Search for the cell housing the specified text and yield its [x, y] center coordinate. 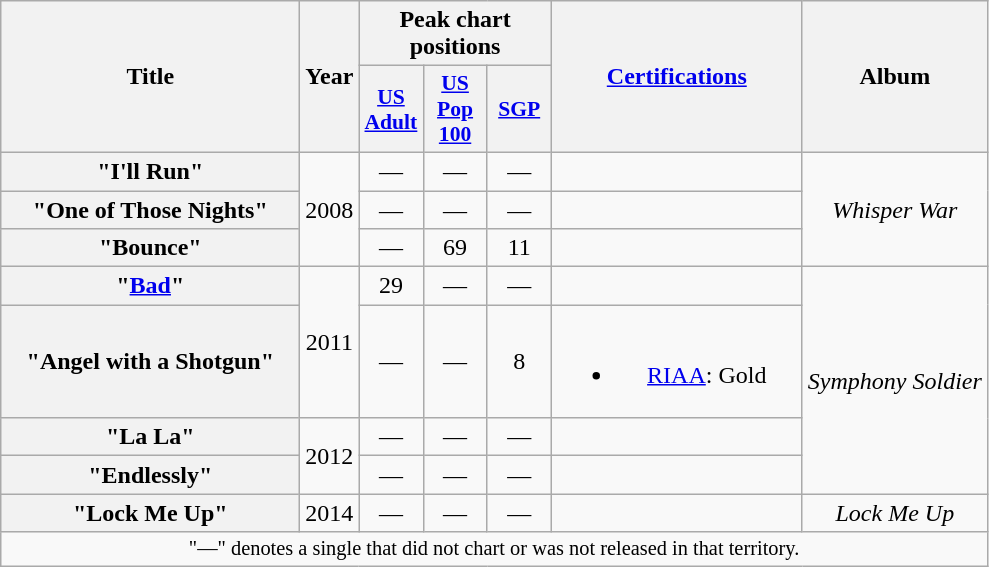
"Lock Me Up" [150, 513]
Symphony Soldier [894, 380]
Album [894, 77]
29 [391, 286]
"Bad" [150, 286]
2008 [330, 209]
Certifications [676, 77]
USPop 100 [455, 110]
2014 [330, 513]
Peak chart positions [455, 34]
"Angel with a Shotgun" [150, 362]
Lock Me Up [894, 513]
Title [150, 77]
2012 [330, 456]
"Endlessly" [150, 475]
"I'll Run" [150, 171]
11 [519, 248]
2011 [330, 342]
69 [455, 248]
"La La" [150, 437]
Year [330, 77]
8 [519, 362]
"Bounce" [150, 248]
RIAA: Gold [676, 362]
Whisper War [894, 209]
SGP [519, 110]
"One of Those Nights" [150, 209]
USAdult [391, 110]
"—" denotes a single that did not chart or was not released in that territory. [494, 549]
